From the cell containing the given text, extract its center point as (x, y) coordinate. 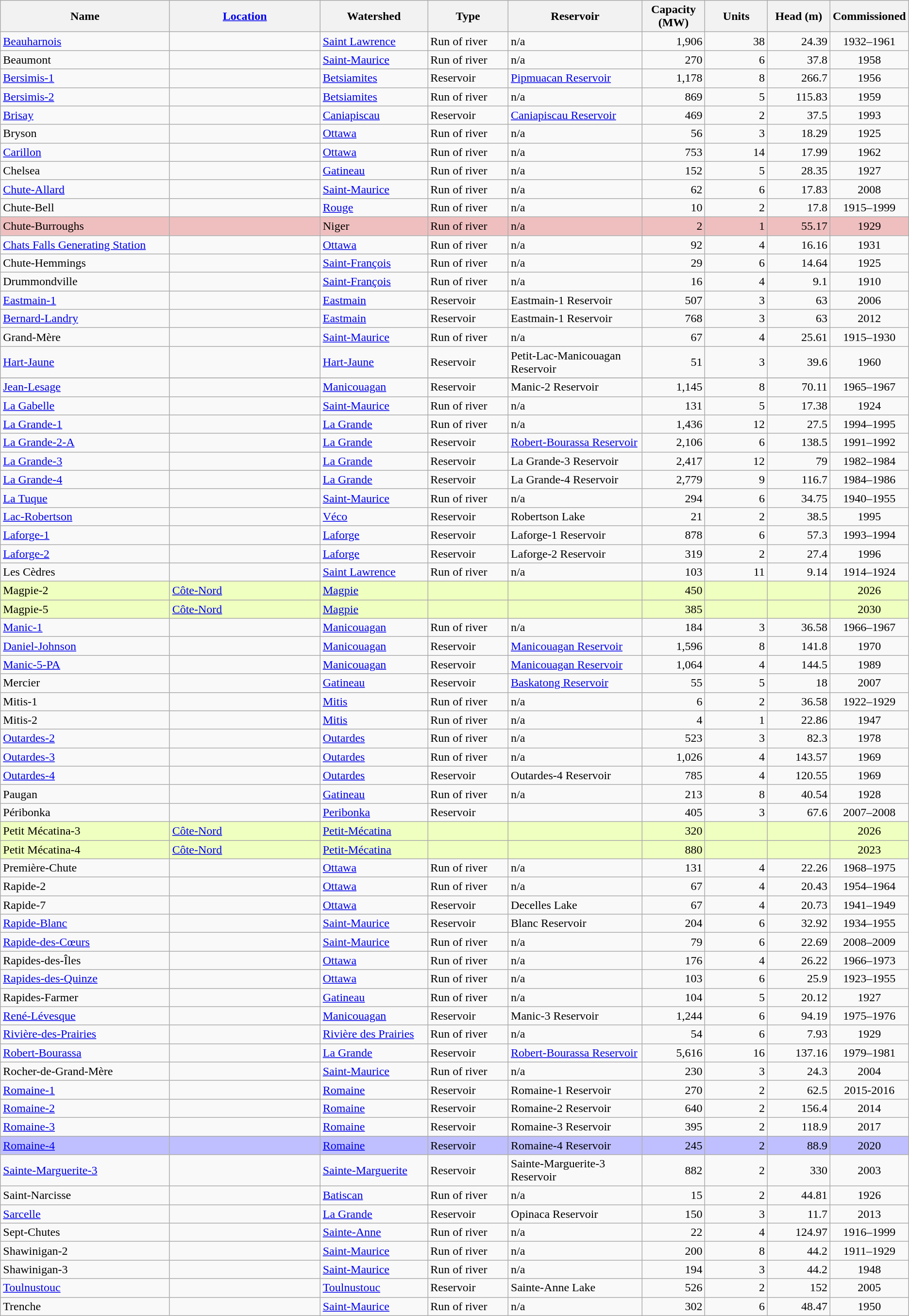
395 (673, 1127)
1962 (869, 152)
25.61 (798, 337)
1948 (869, 1269)
1993–1994 (869, 535)
11 (736, 572)
Romaine-1 (85, 1090)
120.55 (798, 775)
878 (673, 535)
2017 (869, 1127)
René-Lévesque (85, 1016)
2005 (869, 1288)
184 (673, 628)
Caniapiscau Reservoir (575, 115)
Rapides-des-Quinze (85, 979)
Romaine-4 Reservoir (575, 1145)
Capacity (MW) (673, 17)
319 (673, 553)
7.93 (798, 1034)
Outardes-2 (85, 738)
882 (673, 1171)
14.64 (798, 263)
Magpie-5 (85, 609)
Drummondville (85, 282)
Trenche (85, 1306)
768 (673, 319)
21 (673, 516)
24.3 (798, 1071)
Manic-1 (85, 628)
1956 (869, 78)
Peribonka (374, 812)
1993 (869, 115)
1978 (869, 738)
1,026 (673, 757)
2015-2016 (869, 1090)
405 (673, 812)
Petit-Lac-Manicouagan Reservoir (575, 362)
1,178 (673, 78)
Beauharnois (85, 41)
39.6 (798, 362)
15 (673, 1196)
785 (673, 775)
55.17 (798, 226)
2,417 (673, 461)
Romaine-2 Reservoir (575, 1108)
2023 (869, 850)
Sept-Chutes (85, 1232)
1914–1924 (869, 572)
Saint-Narcisse (85, 1196)
1965–1967 (869, 387)
Outardes-4 (85, 775)
62 (673, 189)
67.6 (798, 812)
2020 (869, 1145)
1975–1976 (869, 1016)
1931 (869, 244)
Mitis-1 (85, 701)
1916–1999 (869, 1232)
Rapide-7 (85, 905)
82.3 (798, 738)
Sainte-Anne (374, 1232)
17.83 (798, 189)
22 (673, 1232)
204 (673, 923)
Romaine-3 Reservoir (575, 1127)
523 (673, 738)
753 (673, 152)
37.5 (798, 115)
51 (673, 362)
1954–1964 (869, 887)
Sainte-Marguerite-3 Reservoir (575, 1171)
18 (798, 683)
Bersimis-1 (85, 78)
Sarcelle (85, 1214)
Manic-2 Reservoir (575, 387)
1995 (869, 516)
La Gabelle (85, 406)
1984–1986 (869, 479)
2008–2009 (869, 942)
2,106 (673, 443)
Chelsea (85, 171)
94.19 (798, 1016)
138.5 (798, 443)
1947 (869, 720)
1923–1955 (869, 979)
Rapide-Blanc (85, 923)
Decelles Lake (575, 905)
194 (673, 1269)
1910 (869, 282)
48.47 (798, 1306)
Chats Falls Generating Station (85, 244)
1,436 (673, 424)
1996 (869, 553)
Romaine-4 (85, 1145)
245 (673, 1145)
9 (736, 479)
1970 (869, 646)
302 (673, 1306)
Mitis-2 (85, 720)
640 (673, 1108)
Head (m) (798, 17)
156.4 (798, 1108)
1928 (869, 794)
2030 (869, 609)
450 (673, 591)
La Grande-2-A (85, 443)
40.54 (798, 794)
469 (673, 115)
213 (673, 794)
20.12 (798, 997)
Carillon (85, 152)
Rivière des Prairies (374, 1034)
880 (673, 850)
9.14 (798, 572)
70.11 (798, 387)
176 (673, 960)
1940–1955 (869, 498)
Bryson (85, 134)
Laforge-2 (85, 553)
Chute-Bell (85, 207)
144.5 (798, 665)
Petit Mécatina-3 (85, 831)
Daniel-Johnson (85, 646)
Chute-Allard (85, 189)
2004 (869, 1071)
1991–1992 (869, 443)
20.43 (798, 887)
Chute-Hemmings (85, 263)
55 (673, 683)
1932–1961 (869, 41)
La Grande-3 Reservoir (575, 461)
14 (736, 152)
Batiscan (374, 1196)
Laforge-1 (85, 535)
56 (673, 134)
22.69 (798, 942)
11.7 (798, 1214)
1989 (869, 665)
2014 (869, 1108)
385 (673, 609)
507 (673, 300)
1966–1973 (869, 960)
Mercier (85, 683)
266.7 (798, 78)
Type (468, 17)
Grand-Mère (85, 337)
2,779 (673, 479)
1,064 (673, 665)
526 (673, 1288)
62.5 (798, 1090)
1941–1949 (869, 905)
Units (736, 17)
Manic-5-PA (85, 665)
La Grande-4 (85, 479)
La Grande-1 (85, 424)
1,145 (673, 387)
37.8 (798, 60)
27.5 (798, 424)
Sainte-Marguerite (374, 1171)
Rocher-de-Grand-Mère (85, 1071)
1994–1995 (869, 424)
La Grande-3 (85, 461)
Laforge-2 Reservoir (575, 553)
Romaine-3 (85, 1127)
54 (673, 1034)
Rapides-des-Îles (85, 960)
137.16 (798, 1053)
320 (673, 831)
Chute-Burroughs (85, 226)
1979–1981 (869, 1053)
Laforge-1 Reservoir (575, 535)
La Grande-4 Reservoir (575, 479)
1960 (869, 362)
27.4 (798, 553)
Rapide-des-Cœurs (85, 942)
24.39 (798, 41)
Robert-Bourassa (85, 1053)
1915–1999 (869, 207)
38.5 (798, 516)
Shawinigan-3 (85, 1269)
Les Cèdres (85, 572)
38 (736, 41)
330 (798, 1171)
Véco (374, 516)
26.22 (798, 960)
Paugan (85, 794)
2008 (869, 189)
Caniapiscau (374, 115)
Niger (374, 226)
17.8 (798, 207)
200 (673, 1251)
44.81 (798, 1196)
Name (85, 17)
Pipmuacan Reservoir (575, 78)
1915–1930 (869, 337)
115.83 (798, 97)
Beaumont (85, 60)
1982–1984 (869, 461)
2007 (869, 683)
1934–1955 (869, 923)
88.9 (798, 1145)
869 (673, 97)
1922–1929 (869, 701)
32.92 (798, 923)
1911–1929 (869, 1251)
2013 (869, 1214)
22.86 (798, 720)
5,616 (673, 1053)
29 (673, 263)
Outardes-3 (85, 757)
20.73 (798, 905)
Sainte-Marguerite-3 (85, 1171)
9.1 (798, 282)
Bersimis-2 (85, 97)
104 (673, 997)
1966–1967 (869, 628)
Shawinigan-2 (85, 1251)
Magpie-2 (85, 591)
1959 (869, 97)
Sainte-Anne Lake (575, 1288)
Romaine-2 (85, 1108)
1968–1975 (869, 868)
Bernard-Landry (85, 319)
Rapide-2 (85, 887)
28.35 (798, 171)
2012 (869, 319)
Rouge (374, 207)
25.9 (798, 979)
1,596 (673, 646)
34.75 (798, 498)
Rapides-Farmer (85, 997)
2006 (869, 300)
Rivière-des-Prairies (85, 1034)
Outardes-4 Reservoir (575, 775)
Romaine-1 Reservoir (575, 1090)
Opinaca Reservoir (575, 1214)
Péribonka (85, 812)
17.38 (798, 406)
57.3 (798, 535)
16.16 (798, 244)
La Tuque (85, 498)
18.29 (798, 134)
118.9 (798, 1127)
Baskatong Reservoir (575, 683)
1,906 (673, 41)
92 (673, 244)
Blanc Reservoir (575, 923)
230 (673, 1071)
116.7 (798, 479)
Eastmain-1 (85, 300)
Brisay (85, 115)
Jean-Lesage (85, 387)
Première-Chute (85, 868)
1926 (869, 1196)
Lac-Robertson (85, 516)
1,244 (673, 1016)
Watershed (374, 17)
1924 (869, 406)
10 (673, 207)
17.99 (798, 152)
Robertson Lake (575, 516)
124.97 (798, 1232)
Location (245, 17)
22.26 (798, 868)
Manic-3 Reservoir (575, 1016)
2003 (869, 1171)
143.57 (798, 757)
1950 (869, 1306)
Petit Mécatina-4 (85, 850)
150 (673, 1214)
294 (673, 498)
141.8 (798, 646)
1958 (869, 60)
2007–2008 (869, 812)
Commissioned (869, 17)
